Search for the cell housing the specified text and yield its [x, y] center coordinate. 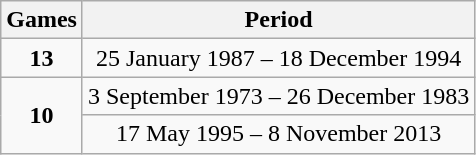
Games [42, 20]
13 [42, 58]
17 May 1995 – 8 November 2013 [278, 134]
Period [278, 20]
25 January 1987 – 18 December 1994 [278, 58]
10 [42, 115]
3 September 1973 – 26 December 1983 [278, 96]
